Extract the [X, Y] coordinate from the center of the cell holding the provided text.  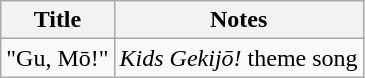
"Gu, Mō!" [58, 58]
Title [58, 20]
Kids Gekijō! theme song [238, 58]
Notes [238, 20]
